For the text-containing cell, return its midpoint in [X, Y] coordinate format. 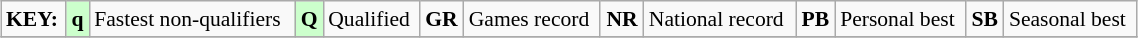
Qualified [371, 19]
Games record [532, 19]
Personal best [900, 19]
KEY: [34, 19]
Fastest non-qualifiers [192, 19]
q [78, 19]
GR [442, 19]
PB [816, 19]
National record [720, 19]
SB [985, 19]
NR [622, 19]
Seasonal best [1070, 19]
Q [309, 19]
